Identify which cell holds the provided text, then report its [x, y] central coordinate. 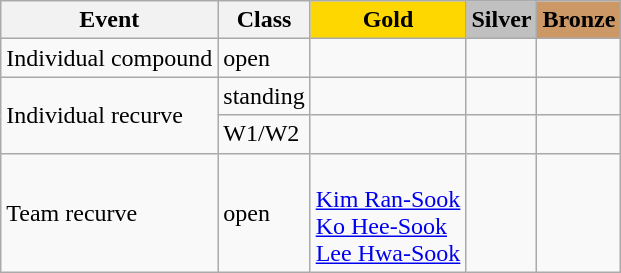
Gold [388, 20]
Kim Ran-Sook Ko Hee-Sook Lee Hwa-Sook [388, 212]
standing [264, 96]
Event [110, 20]
Individual compound [110, 58]
Team recurve [110, 212]
Silver [502, 20]
Class [264, 20]
Bronze [579, 20]
W1/W2 [264, 134]
Individual recurve [110, 115]
